Pinpoint the cell where the given text exists, returning its [x, y] midpoint coordinate. 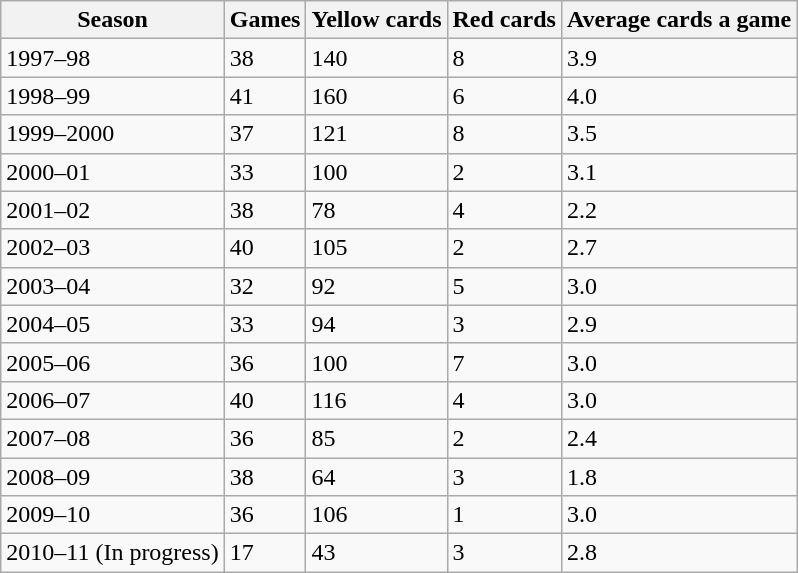
2000–01 [112, 172]
43 [376, 553]
92 [376, 286]
32 [265, 286]
121 [376, 134]
1997–98 [112, 58]
6 [504, 96]
140 [376, 58]
1 [504, 515]
2.7 [678, 248]
1999–2000 [112, 134]
17 [265, 553]
78 [376, 210]
2007–08 [112, 438]
Average cards a game [678, 20]
Season [112, 20]
41 [265, 96]
2001–02 [112, 210]
2004–05 [112, 324]
2003–04 [112, 286]
2.2 [678, 210]
106 [376, 515]
85 [376, 438]
3.9 [678, 58]
116 [376, 400]
Red cards [504, 20]
Games [265, 20]
64 [376, 477]
2006–07 [112, 400]
2005–06 [112, 362]
2002–03 [112, 248]
Yellow cards [376, 20]
2010–11 (In progress) [112, 553]
2008–09 [112, 477]
1.8 [678, 477]
160 [376, 96]
2.8 [678, 553]
7 [504, 362]
2.4 [678, 438]
2.9 [678, 324]
5 [504, 286]
1998–99 [112, 96]
94 [376, 324]
2009–10 [112, 515]
37 [265, 134]
3.5 [678, 134]
4.0 [678, 96]
105 [376, 248]
3.1 [678, 172]
